Determine the [X, Y] coordinate at the center of the cell enclosing the given text.  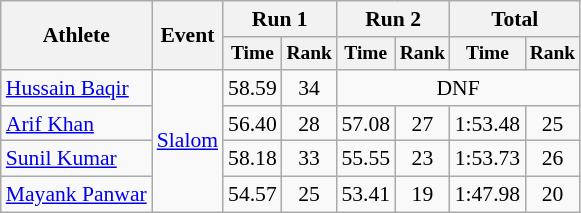
1:53.73 [488, 159]
58.18 [252, 159]
19 [422, 195]
53.41 [366, 195]
1:53.48 [488, 124]
34 [310, 88]
58.59 [252, 88]
DNF [458, 88]
55.55 [366, 159]
Run 1 [280, 19]
Event [188, 36]
Total [515, 19]
Hussain Baqir [76, 88]
57.08 [366, 124]
56.40 [252, 124]
54.57 [252, 195]
Sunil Kumar [76, 159]
23 [422, 159]
27 [422, 124]
Slalom [188, 141]
Athlete [76, 36]
28 [310, 124]
33 [310, 159]
1:47.98 [488, 195]
20 [552, 195]
Arif Khan [76, 124]
Mayank Panwar [76, 195]
26 [552, 159]
Run 2 [392, 19]
